From the cell containing the given text, extract its center point as (x, y) coordinate. 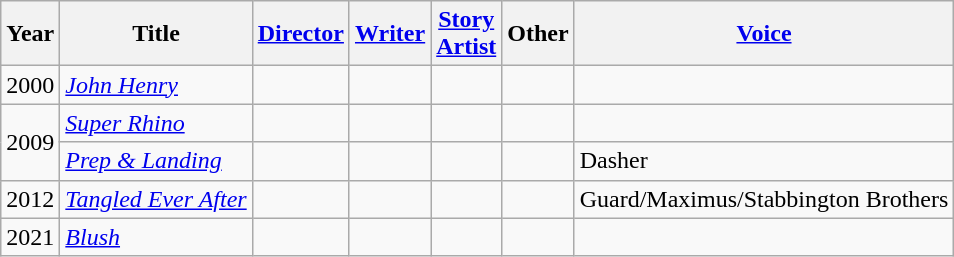
Blush (156, 237)
Year (30, 34)
2000 (30, 85)
Title (156, 34)
Other (538, 34)
StoryArtist (466, 34)
John Henry (156, 85)
Director (300, 34)
Prep & Landing (156, 161)
Super Rhino (156, 123)
Voice (764, 34)
2012 (30, 199)
2009 (30, 142)
Tangled Ever After (156, 199)
Dasher (764, 161)
2021 (30, 237)
Guard/Maximus/Stabbington Brothers (764, 199)
Writer (390, 34)
